From the cell containing the given text, extract its center point as (x, y) coordinate. 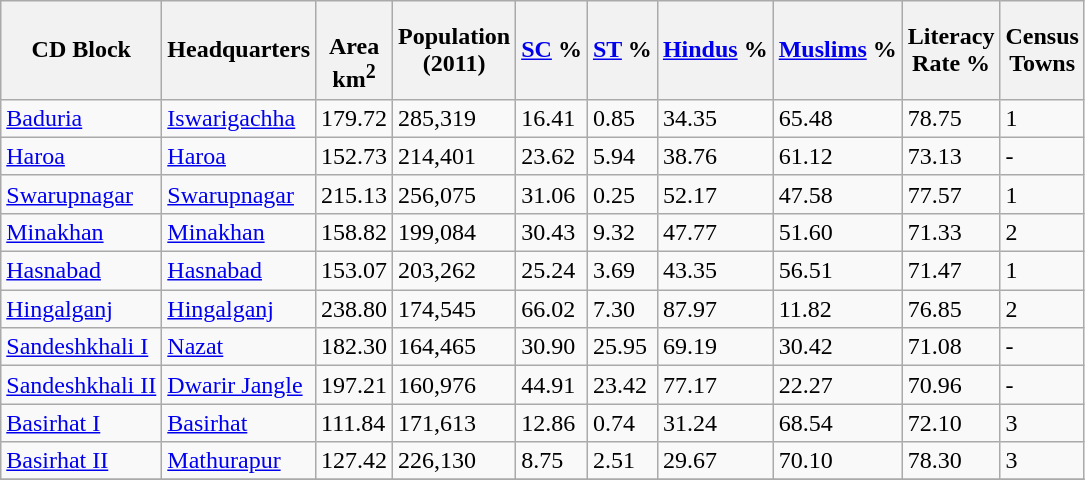
174,545 (454, 309)
30.43 (552, 232)
0.85 (622, 118)
77.17 (715, 385)
78.30 (951, 461)
23.62 (552, 156)
Iswarigachha (239, 118)
52.17 (715, 194)
215.13 (354, 194)
160,976 (454, 385)
78.75 (951, 118)
65.48 (838, 118)
7.30 (622, 309)
56.51 (838, 271)
70.96 (951, 385)
214,401 (454, 156)
70.10 (838, 461)
199,084 (454, 232)
Headquarters (239, 50)
8.75 (552, 461)
66.02 (552, 309)
73.13 (951, 156)
47.77 (715, 232)
72.10 (951, 423)
38.76 (715, 156)
Sandeshkhali I (82, 347)
Hindus % (715, 50)
111.84 (354, 423)
44.91 (552, 385)
153.07 (354, 271)
76.85 (951, 309)
Nazat (239, 347)
29.67 (715, 461)
197.21 (354, 385)
Sandeshkhali II (82, 385)
285,319 (454, 118)
0.25 (622, 194)
182.30 (354, 347)
71.33 (951, 232)
127.42 (354, 461)
Basirhat II (82, 461)
77.57 (951, 194)
Baduria (82, 118)
SC % (552, 50)
0.74 (622, 423)
Basirhat I (82, 423)
51.60 (838, 232)
71.47 (951, 271)
31.24 (715, 423)
25.24 (552, 271)
171,613 (454, 423)
Dwarir Jangle (239, 385)
30.90 (552, 347)
164,465 (454, 347)
Muslims % (838, 50)
158.82 (354, 232)
9.32 (622, 232)
CensusTowns (1042, 50)
69.19 (715, 347)
11.82 (838, 309)
256,075 (454, 194)
152.73 (354, 156)
5.94 (622, 156)
179.72 (354, 118)
Mathurapur (239, 461)
Basirhat (239, 423)
43.35 (715, 271)
CD Block (82, 50)
3.69 (622, 271)
68.54 (838, 423)
ST % (622, 50)
238.80 (354, 309)
87.97 (715, 309)
Areakm2 (354, 50)
23.42 (622, 385)
30.42 (838, 347)
Population(2011) (454, 50)
25.95 (622, 347)
226,130 (454, 461)
12.86 (552, 423)
34.35 (715, 118)
31.06 (552, 194)
47.58 (838, 194)
71.08 (951, 347)
16.41 (552, 118)
2.51 (622, 461)
203,262 (454, 271)
Literacy Rate % (951, 50)
61.12 (838, 156)
22.27 (838, 385)
